For the text-containing cell, return its midpoint in (x, y) coordinate format. 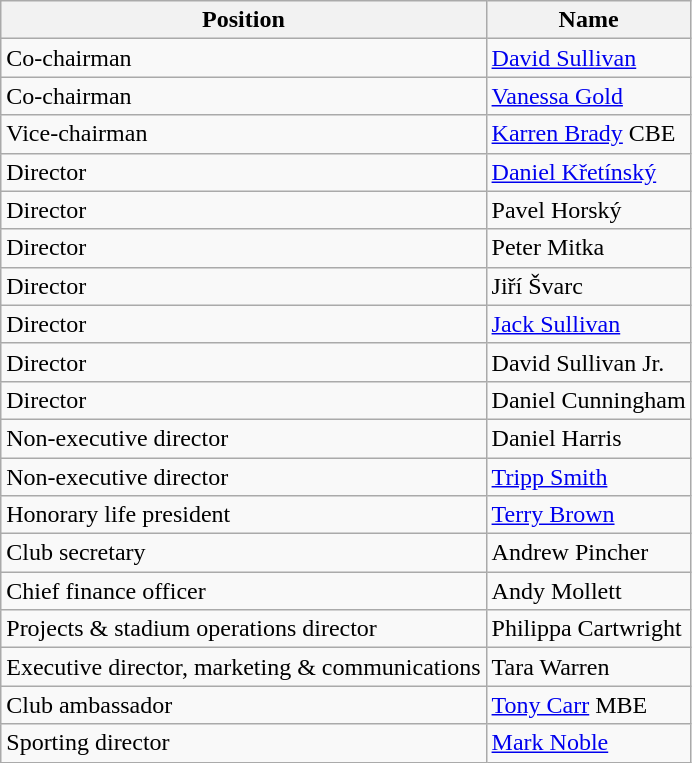
Karren Brady CBE (588, 134)
Daniel Křetínský (588, 172)
Mark Noble (588, 743)
Daniel Cunningham (588, 400)
Andy Mollett (588, 591)
Terry Brown (588, 515)
Honorary life president (244, 515)
David Sullivan Jr. (588, 362)
Peter Mitka (588, 248)
Name (588, 20)
Club ambassador (244, 705)
David Sullivan (588, 58)
Philippa Cartwright (588, 629)
Vanessa Gold (588, 96)
Position (244, 20)
Executive director, marketing & communications (244, 667)
Club secretary (244, 553)
Sporting director (244, 743)
Jack Sullivan (588, 324)
Projects & stadium operations director (244, 629)
Chief finance officer (244, 591)
Andrew Pincher (588, 553)
Pavel Horský (588, 210)
Jiří Švarc (588, 286)
Daniel Harris (588, 438)
Tara Warren (588, 667)
Tripp Smith (588, 477)
Vice-chairman (244, 134)
Tony Carr MBE (588, 705)
